From the cell containing the given text, extract its center point as (x, y) coordinate. 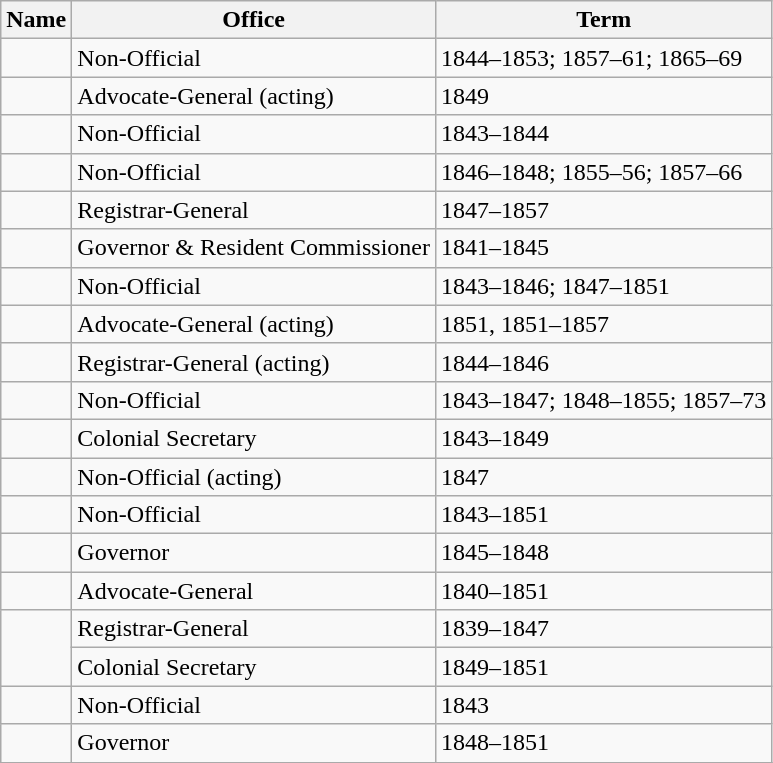
1848–1851 (603, 743)
1849–1851 (603, 667)
1844–1853; 1857–61; 1865–69 (603, 58)
Office (254, 20)
Term (603, 20)
1851, 1851–1857 (603, 324)
1844–1846 (603, 362)
Governor & Resident Commissioner (254, 248)
1847–1857 (603, 210)
1843–1847; 1848–1855; 1857–73 (603, 400)
Non-Official (acting) (254, 477)
1843 (603, 705)
1843–1849 (603, 438)
1843–1846; 1847–1851 (603, 286)
1839–1847 (603, 629)
1847 (603, 477)
1843–1844 (603, 134)
Advocate-General (254, 591)
Name (36, 20)
1840–1851 (603, 591)
1845–1848 (603, 553)
1849 (603, 96)
1841–1845 (603, 248)
1846–1848; 1855–56; 1857–66 (603, 172)
Registrar-General (acting) (254, 362)
1843–1851 (603, 515)
